Find where the given text appears and provide that cell's center as (X, Y) coordinate. 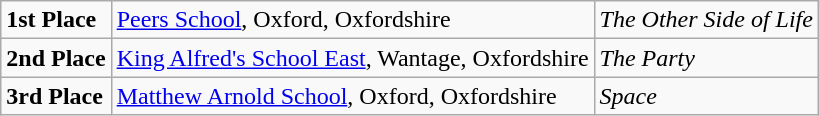
3rd Place (56, 96)
Matthew Arnold School, Oxford, Oxfordshire (352, 96)
Space (706, 96)
2nd Place (56, 58)
Peers School, Oxford, Oxfordshire (352, 20)
The Other Side of Life (706, 20)
1st Place (56, 20)
King Alfred's School East, Wantage, Oxfordshire (352, 58)
The Party (706, 58)
